Capture the cell that displays the provided text and extract its [x, y] central coordinate. 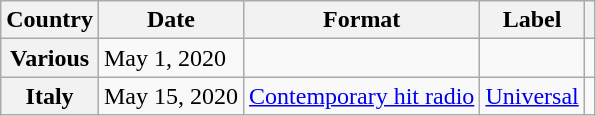
May 1, 2020 [170, 58]
Italy [50, 96]
Contemporary hit radio [362, 96]
May 15, 2020 [170, 96]
Date [170, 20]
Country [50, 20]
Label [532, 20]
Universal [532, 96]
Various [50, 58]
Format [362, 20]
